Extract the [x, y] coordinate from the center of the cell holding the provided text.  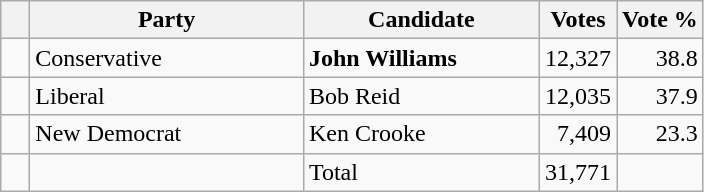
Votes [578, 20]
New Democrat [167, 134]
Ken Crooke [421, 134]
7,409 [578, 134]
Total [421, 172]
Candidate [421, 20]
23.3 [660, 134]
Bob Reid [421, 96]
Party [167, 20]
John Williams [421, 58]
38.8 [660, 58]
Conservative [167, 58]
Liberal [167, 96]
37.9 [660, 96]
12,035 [578, 96]
12,327 [578, 58]
31,771 [578, 172]
Vote % [660, 20]
